For the text-containing cell, return its midpoint in (X, Y) coordinate format. 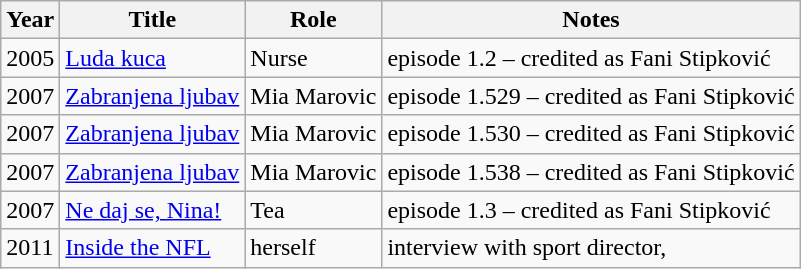
Ne daj se, Nina! (152, 210)
episode 1.529 – credited as Fani Stipković (591, 96)
Luda kuca (152, 58)
interview with sport director, (591, 248)
episode 1.538 – credited as Fani Stipković (591, 172)
2005 (30, 58)
episode 1.3 – credited as Fani Stipković (591, 210)
episode 1.530 – credited as Fani Stipković (591, 134)
Title (152, 20)
Year (30, 20)
Notes (591, 20)
2011 (30, 248)
Role (314, 20)
episode 1.2 – credited as Fani Stipković (591, 58)
Nurse (314, 58)
Tea (314, 210)
herself (314, 248)
Inside the NFL (152, 248)
